Output the [X, Y] coordinate of the center of the cell containing the given text.  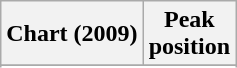
Chart (2009) [72, 34]
Peakposition [189, 34]
